Detect which cell encompasses the target text, then output its [x, y] center coordinate. 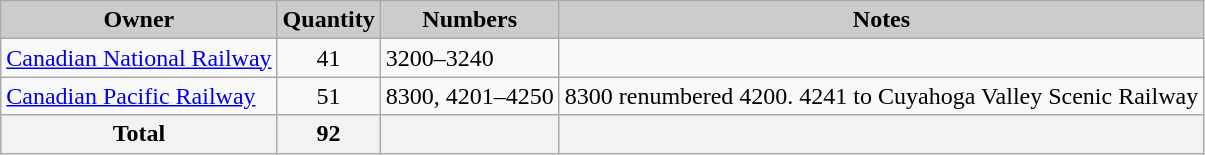
3200–3240 [470, 58]
Quantity [328, 20]
8300 renumbered 4200. 4241 to Cuyahoga Valley Scenic Railway [881, 96]
92 [328, 134]
8300, 4201–4250 [470, 96]
Total [139, 134]
Owner [139, 20]
Numbers [470, 20]
Canadian National Railway [139, 58]
41 [328, 58]
Canadian Pacific Railway [139, 96]
51 [328, 96]
Notes [881, 20]
